Scan for the cell matching the given text and deliver its (x, y) coordinate at center. 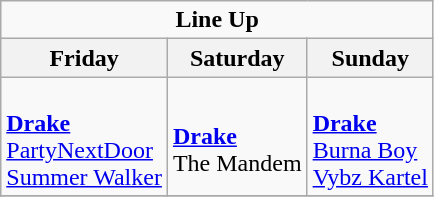
Saturday (237, 58)
Sunday (370, 58)
Line Up (218, 20)
Drake The Mandem (237, 136)
Drake Burna Boy Vybz Kartel (370, 136)
Friday (84, 58)
Drake PartyNextDoor Summer Walker (84, 136)
